Extract the [X, Y] coordinate from the center of the cell holding the provided text.  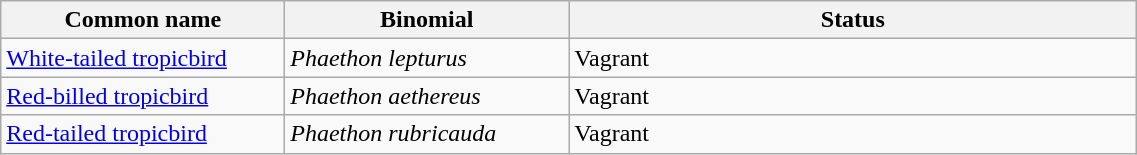
White-tailed tropicbird [143, 58]
Phaethon rubricauda [427, 134]
Red-tailed tropicbird [143, 134]
Common name [143, 20]
Status [853, 20]
Binomial [427, 20]
Red-billed tropicbird [143, 96]
Phaethon aethereus [427, 96]
Phaethon lepturus [427, 58]
